Extract the [x, y] coordinate from the center of the cell holding the provided text.  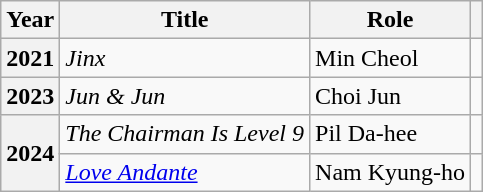
2024 [30, 153]
Choi Jun [390, 96]
Jun & Jun [185, 96]
Title [185, 20]
The Chairman Is Level 9 [185, 134]
2021 [30, 58]
Nam Kyung-ho [390, 172]
Love Andante [185, 172]
2023 [30, 96]
Min Cheol [390, 58]
Role [390, 20]
Pil Da-hee [390, 134]
Year [30, 20]
Jinx [185, 58]
